Search for the cell housing the specified text and yield its [x, y] center coordinate. 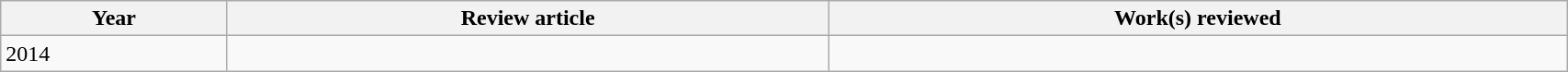
Work(s) reviewed [1198, 18]
2014 [114, 54]
Year [114, 18]
Review article [527, 18]
